Output the [x, y] coordinate of the center of the cell containing the given text.  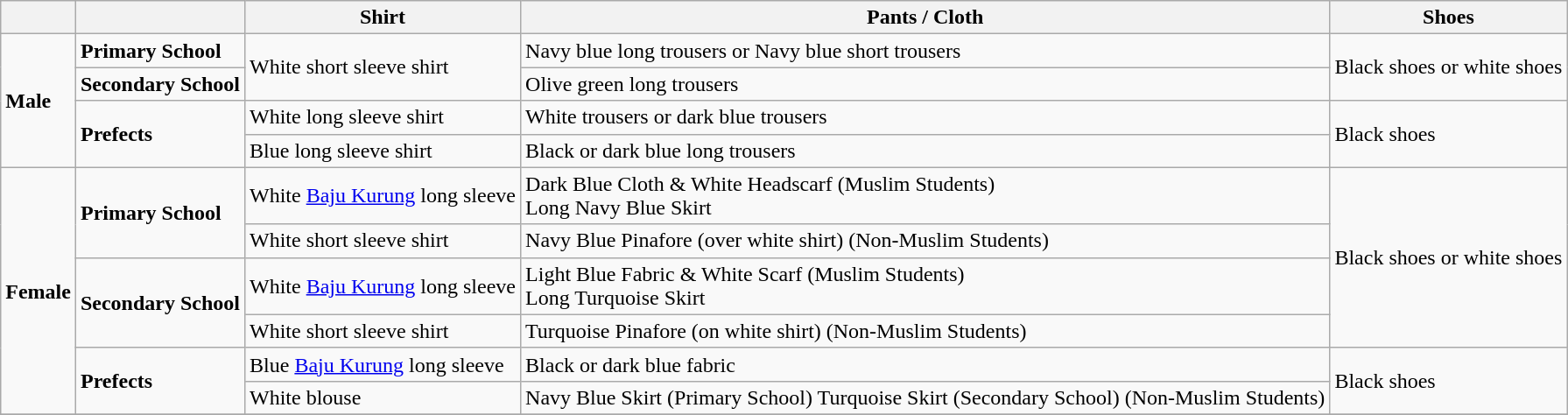
Pants / Cloth [925, 18]
White long sleeve shirt [383, 117]
Navy blue long trousers or Navy blue short trousers [925, 51]
Black or dark blue fabric [925, 364]
Turquoise Pinafore (on white shirt) (Non-Muslim Students) [925, 331]
Dark Blue Cloth & White Headscarf (Muslim Students)Long Navy Blue Skirt [925, 196]
Blue Baju Kurung long sleeve [383, 364]
Blue long sleeve shirt [383, 151]
Black or dark blue long trousers [925, 151]
White trousers or dark blue trousers [925, 117]
Olive green long trousers [925, 84]
Navy Blue Pinafore (over white shirt) (Non-Muslim Students) [925, 241]
Light Blue Fabric & White Scarf (Muslim Students)Long Turquoise Skirt [925, 285]
Shoes [1448, 18]
Shirt [383, 18]
Male [39, 101]
Navy Blue Skirt (Primary School) Turquoise Skirt (Secondary School) (Non-Muslim Students) [925, 397]
Female [39, 291]
White blouse [383, 397]
